Capture the cell that displays the provided text and extract its (x, y) central coordinate. 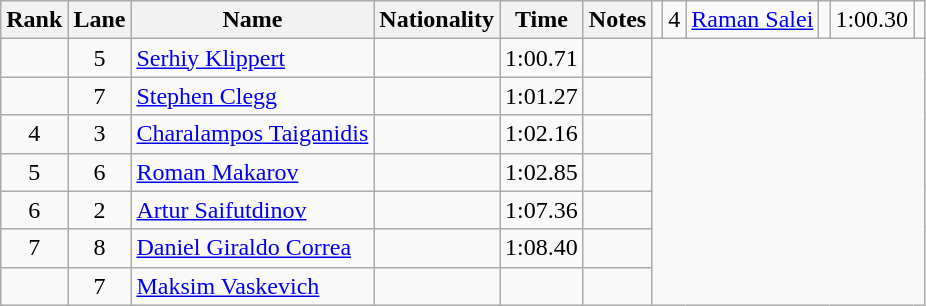
Nationality (437, 20)
1:07.36 (542, 210)
Daniel Giraldo Correa (252, 248)
1:00.30 (872, 20)
Time (542, 20)
Serhiy Klippert (252, 58)
Maksim Vaskevich (252, 286)
1:02.16 (542, 134)
2 (100, 210)
Charalampos Taiganidis (252, 134)
Rank (34, 20)
3 (100, 134)
Raman Salei (752, 20)
1:01.27 (542, 96)
1:00.71 (542, 58)
Stephen Clegg (252, 96)
1:02.85 (542, 172)
Name (252, 20)
1:08.40 (542, 248)
Roman Makarov (252, 172)
8 (100, 248)
Lane (100, 20)
Notes (617, 20)
Artur Saifutdinov (252, 210)
